For the text-containing cell, return its midpoint in (x, y) coordinate format. 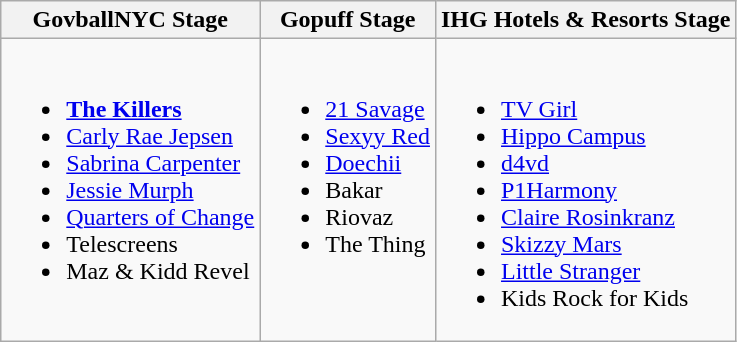
The KillersCarly Rae JepsenSabrina CarpenterJessie MurphQuarters of ChangeTelescreensMaz & Kidd Revel (130, 190)
Gopuff Stage (348, 20)
TV GirlHippo Campusd4vdP1HarmonyClaire RosinkranzSkizzy MarsLittle StrangerKids Rock for Kids (585, 190)
IHG Hotels & Resorts Stage (585, 20)
GovballNYC Stage (130, 20)
21 SavageSexyy RedDoechiiBakarRiovazThe Thing (348, 190)
